Locate the cell with the specified text and output its [X, Y] center coordinate. 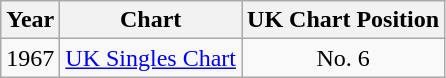
UK Singles Chart [151, 58]
1967 [30, 58]
Chart [151, 20]
UK Chart Position [344, 20]
Year [30, 20]
No. 6 [344, 58]
